Output the [X, Y] coordinate of the center of the cell containing the given text.  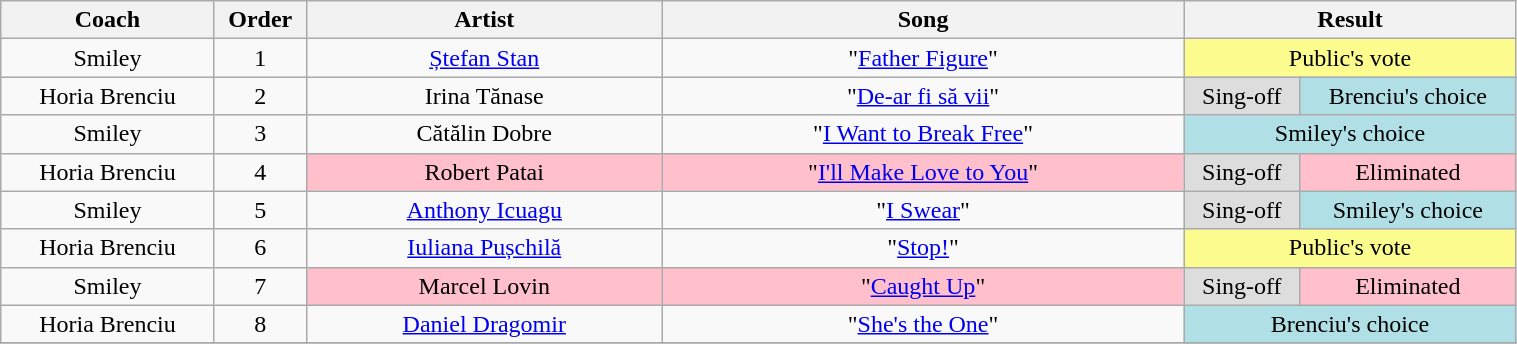
2 [260, 96]
"Stop!" [923, 248]
Artist [484, 20]
Order [260, 20]
5 [260, 210]
"She's the One" [923, 324]
"De-ar fi să vii" [923, 96]
Robert Patai [484, 172]
Irina Tănase [484, 96]
6 [260, 248]
"I Want to Break Free" [923, 134]
"I Swear" [923, 210]
7 [260, 286]
Ștefan Stan [484, 58]
Iuliana Pușchilă [484, 248]
Marcel Lovin [484, 286]
Anthony Icuagu [484, 210]
Coach [108, 20]
"Father Figure" [923, 58]
"Caught Up" [923, 286]
8 [260, 324]
Song [923, 20]
"I'll Make Love to You" [923, 172]
4 [260, 172]
Cătălin Dobre [484, 134]
1 [260, 58]
3 [260, 134]
Daniel Dragomir [484, 324]
Result [1350, 20]
